From the cell containing the given text, extract its center point as (X, Y) coordinate. 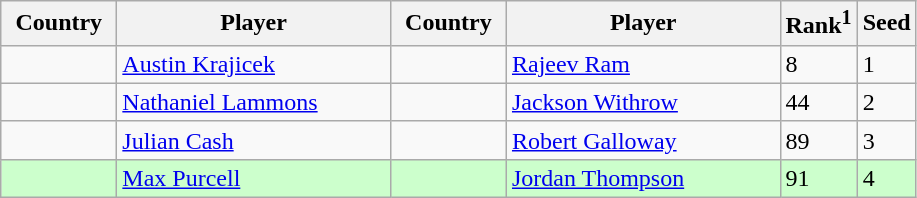
91 (818, 178)
Jordan Thompson (643, 178)
Nathaniel Lammons (254, 102)
Austin Krajicek (254, 64)
44 (818, 102)
3 (886, 140)
Jackson Withrow (643, 102)
89 (818, 140)
2 (886, 102)
Seed (886, 24)
1 (886, 64)
Julian Cash (254, 140)
Rank1 (818, 24)
4 (886, 178)
Rajeev Ram (643, 64)
Max Purcell (254, 178)
8 (818, 64)
Robert Galloway (643, 140)
